Output the (x, y) coordinate of the center of the cell containing the given text.  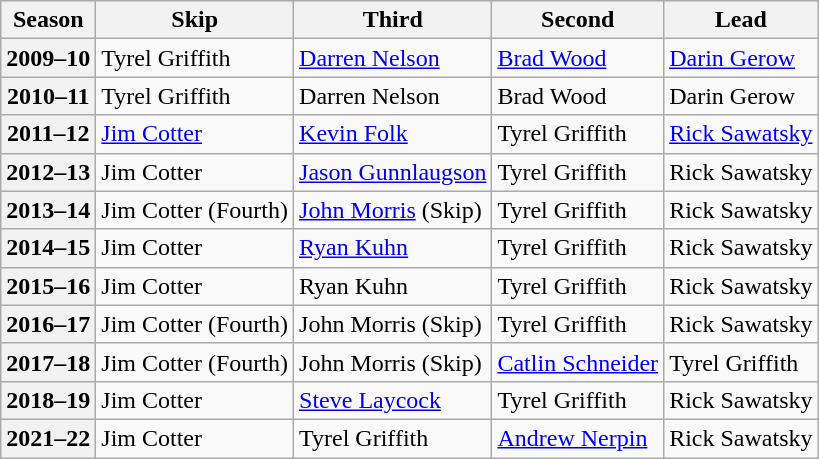
Lead (741, 20)
Steve Laycock (393, 400)
Catlin Schneider (578, 362)
Kevin Folk (393, 134)
2015–16 (48, 286)
Third (393, 20)
2018–19 (48, 400)
Second (578, 20)
2009–10 (48, 58)
Season (48, 20)
2014–15 (48, 248)
2013–14 (48, 210)
Jason Gunnlaugson (393, 172)
2016–17 (48, 324)
2021–22 (48, 438)
Andrew Nerpin (578, 438)
2011–12 (48, 134)
Skip (195, 20)
2010–11 (48, 96)
2012–13 (48, 172)
2017–18 (48, 362)
